Search for the cell housing the specified text and yield its [X, Y] center coordinate. 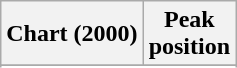
Peakposition [189, 34]
Chart (2000) [72, 34]
